Find where the given text appears and provide that cell's center as [x, y] coordinate. 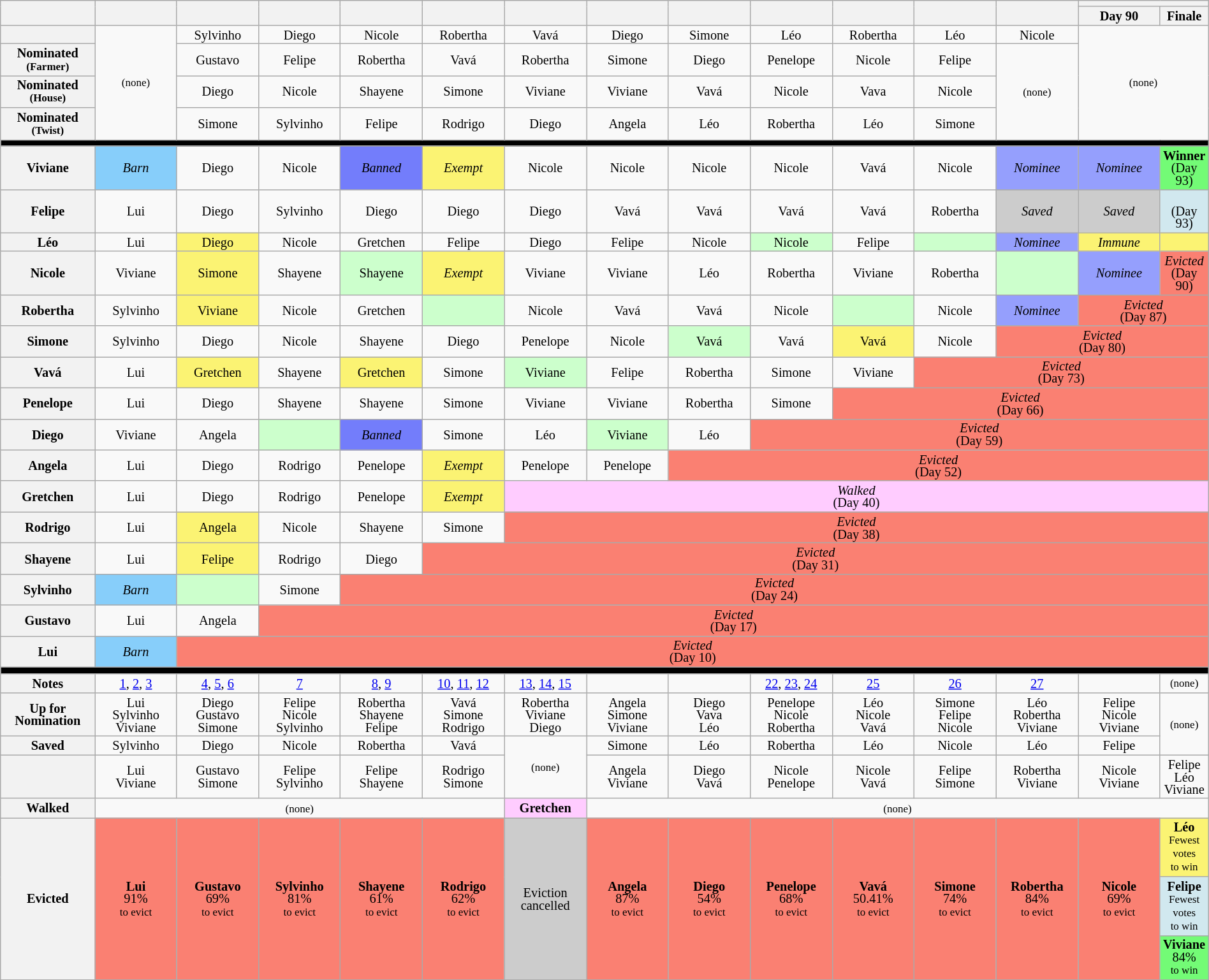
NicoleViviane [1119, 777]
DiegoVavá [709, 777]
Walked(Day 40) [857, 496]
25 [873, 684]
Day 90 [1119, 15]
RoberthaViviane [1037, 777]
Evicted(Day 52) [939, 465]
LéoRoberthaViviane [1037, 714]
Nominated(Farmer) [48, 59]
Angela87%to evict [627, 898]
FelipeSylvinho [300, 777]
(Day 93) [1184, 211]
1, 2, 3 [136, 684]
Up forNomination [48, 714]
Evicted(Day 38) [857, 528]
Sylvinho81%to evict [300, 898]
Evicted(Day 80) [1102, 342]
Lui91%to evict [136, 898]
Viviane84%to win [1184, 958]
FelipeNicoleSylvinho [300, 714]
Penelope68%to evict [791, 898]
10, 11, 12 [463, 684]
LuiViviane [136, 777]
GustavoSimone [217, 777]
RodrigoSimone [463, 777]
Evicted(Day 59) [979, 435]
FelipeNicoleViviane [1119, 714]
Finale [1184, 15]
FelipeLéoViviane [1184, 777]
FelipeSimone [955, 777]
Evicted(Day 87) [1143, 310]
13, 14, 15 [546, 684]
SimoneFelipeNicole [955, 714]
Notes [48, 684]
Immune [1119, 242]
Shayene61%to evict [381, 898]
22, 23, 24 [791, 684]
26 [955, 684]
Gustavo69%to evict [217, 898]
Evicted(Day 17) [734, 621]
Evicted(Day 66) [1020, 403]
FelipeShayene [381, 777]
Winner(Day 93) [1184, 167]
Nominated(Twist) [48, 124]
RoberthaVivianeDiego [546, 714]
Nicole69%to evict [1119, 898]
NicoleVavá [873, 777]
Evicted(Day 10) [692, 652]
Evicted(Day 24) [774, 589]
PenelopeNicoleRobertha [791, 714]
Simone74%to evict [955, 898]
27 [1037, 684]
Rodrigo62%to evict [463, 898]
LéoFewest votesto win [1184, 847]
VaváSimoneRodrigo [463, 714]
AngelaSimoneViviane [627, 714]
DiegoGustavoSimone [217, 714]
NicolePenelope [791, 777]
Diego54%to evict [709, 898]
FelipeFewest votesto win [1184, 906]
Vavá50.41%to evict [873, 898]
LuiSylvinhoViviane [136, 714]
Evicted(Day 90) [1184, 273]
Evictioncancelled [546, 898]
7 [300, 684]
AngelaViviane [627, 777]
LéoNicoleVavá [873, 714]
Robertha84%to evict [1037, 898]
8, 9 [381, 684]
Nominated(House) [48, 91]
DiegoVavaLéo [709, 714]
Walked [48, 808]
Vava [873, 91]
Evicted(Day 73) [1061, 372]
Evicted [48, 898]
Evicted(Day 31) [815, 559]
RoberthaShayeneFelipe [381, 714]
4, 5, 6 [217, 684]
